Identify which cell holds the provided text, then report its [x, y] central coordinate. 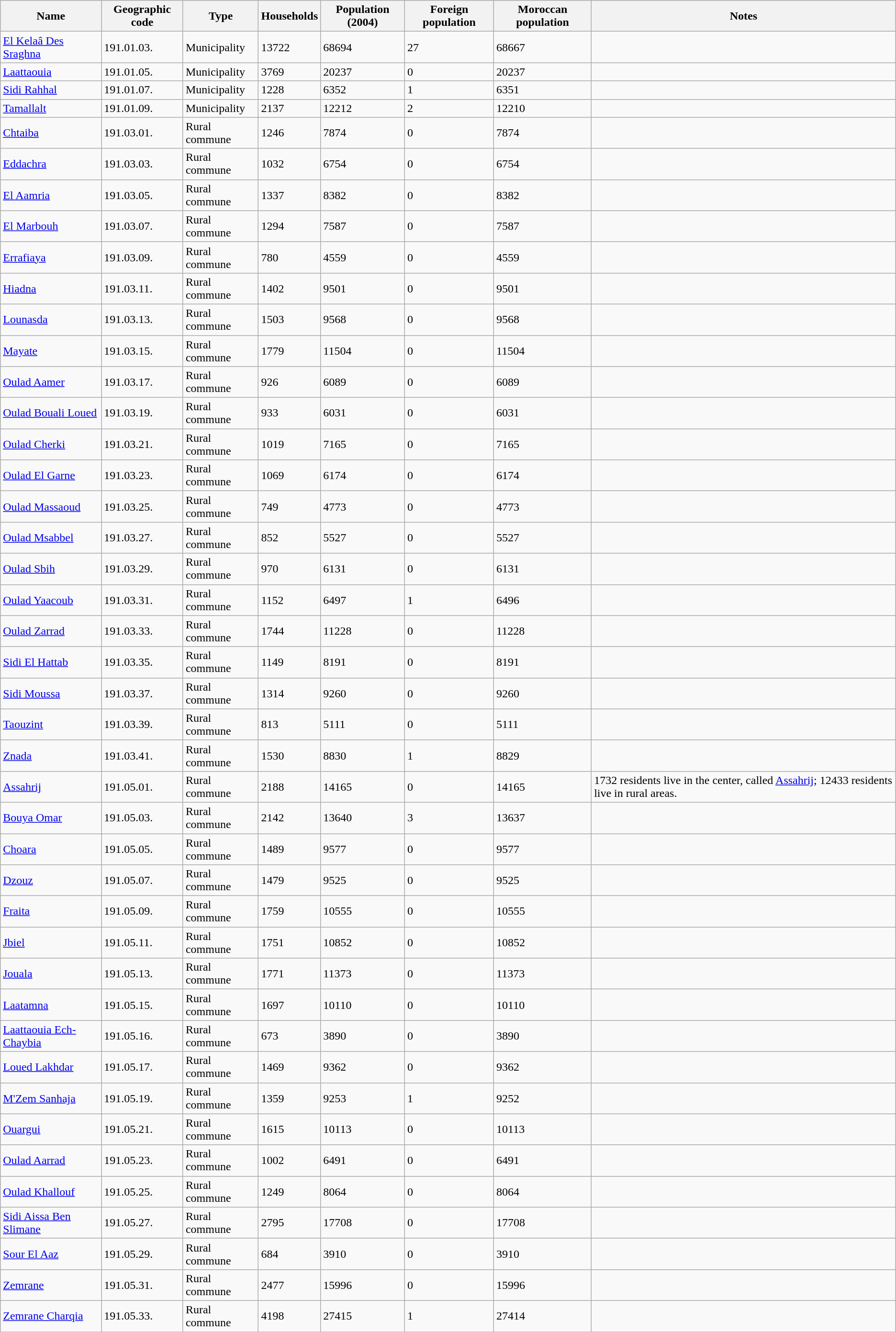
191.03.01. [143, 133]
970 [290, 569]
Households [290, 16]
12210 [543, 108]
780 [290, 257]
1294 [290, 226]
Assahrij [51, 787]
1359 [290, 1098]
191.03.19. [143, 414]
Oulad Msabbel [51, 538]
191.05.21. [143, 1130]
Eddachra [51, 164]
Taouzint [51, 725]
191.05.31. [143, 1285]
Moroccan population [543, 16]
Znada [51, 755]
191.05.19. [143, 1098]
191.03.23. [143, 476]
Oulad Yaacoub [51, 600]
191.05.09. [143, 911]
Foreign population [449, 16]
Mayate [51, 350]
8829 [543, 755]
Notes [744, 16]
191.05.25. [143, 1192]
El Kelaâ Des Sraghna [51, 47]
1479 [290, 881]
1228 [290, 90]
191.05.01. [143, 787]
13637 [543, 817]
191.01.09. [143, 108]
Type [221, 16]
2137 [290, 108]
191.01.03. [143, 47]
1002 [290, 1160]
Zemrane Charqia [51, 1316]
Oulad Aarrad [51, 1160]
191.05.13. [143, 974]
1751 [290, 943]
27414 [543, 1316]
1314 [290, 693]
191.03.15. [143, 350]
Name [51, 16]
191.03.31. [143, 600]
Sidi Aissa Ben Slimane [51, 1222]
191.03.41. [143, 755]
1744 [290, 631]
4198 [290, 1316]
3769 [290, 72]
191.03.17. [143, 382]
1149 [290, 662]
749 [290, 506]
8830 [363, 755]
1249 [290, 1192]
El Aamria [51, 195]
9253 [363, 1098]
Sidi Rahhal [51, 90]
191.03.13. [143, 320]
191.05.17. [143, 1067]
191.03.37. [143, 693]
191.01.05. [143, 72]
1489 [290, 849]
Oulad Sbih [51, 569]
191.03.27. [143, 538]
27415 [363, 1316]
Sidi El Hattab [51, 662]
191.03.03. [143, 164]
Laattaouia [51, 72]
Oulad Aamer [51, 382]
9252 [543, 1098]
Dzouz [51, 881]
Ouargui [51, 1130]
Jbiel [51, 943]
6352 [363, 90]
1771 [290, 974]
13640 [363, 817]
6496 [543, 600]
Choara [51, 849]
Oulad Massaoud [51, 506]
Oulad Zarrad [51, 631]
813 [290, 725]
1402 [290, 288]
Lounasda [51, 320]
6351 [543, 90]
1337 [290, 195]
27 [449, 47]
926 [290, 382]
68694 [363, 47]
191.03.21. [143, 444]
673 [290, 1036]
2477 [290, 1285]
2188 [290, 787]
191.05.23. [143, 1160]
191.03.33. [143, 631]
Chtaiba [51, 133]
1032 [290, 164]
Hiadna [51, 288]
852 [290, 538]
1697 [290, 1005]
13722 [290, 47]
191.03.09. [143, 257]
191.03.11. [143, 288]
191.05.03. [143, 817]
1069 [290, 476]
El Marbouh [51, 226]
1759 [290, 911]
Sidi Moussa [51, 693]
Tamallalt [51, 108]
191.05.07. [143, 881]
12212 [363, 108]
191.03.25. [143, 506]
191.03.35. [143, 662]
1152 [290, 600]
Population (2004) [363, 16]
3 [449, 817]
Errafiaya [51, 257]
Oulad Khallouf [51, 1192]
1530 [290, 755]
Jouala [51, 974]
1732 residents live in the center, called Assahrij; 12433 residents live in rural areas. [744, 787]
1019 [290, 444]
Bouya Omar [51, 817]
2142 [290, 817]
Laatamna [51, 1005]
6497 [363, 600]
191.03.05. [143, 195]
191.01.07. [143, 90]
2795 [290, 1222]
191.03.29. [143, 569]
1503 [290, 320]
Geographic code [143, 16]
1779 [290, 350]
1246 [290, 133]
Fraita [51, 911]
68667 [543, 47]
191.05.05. [143, 849]
191.03.07. [143, 226]
Oulad El Garne [51, 476]
Zemrane [51, 1285]
2 [449, 108]
191.05.11. [143, 943]
191.05.27. [143, 1222]
933 [290, 414]
684 [290, 1254]
Oulad Bouali Loued [51, 414]
1615 [290, 1130]
Laattaouia Ech-Chaybia [51, 1036]
M'Zem Sanhaja [51, 1098]
Loued Lakhdar [51, 1067]
Oulad Cherki [51, 444]
191.05.33. [143, 1316]
1469 [290, 1067]
191.05.29. [143, 1254]
191.05.16. [143, 1036]
191.03.39. [143, 725]
Sour El Aaz [51, 1254]
191.05.15. [143, 1005]
